Locate the cell with the specified text and output its (x, y) center coordinate. 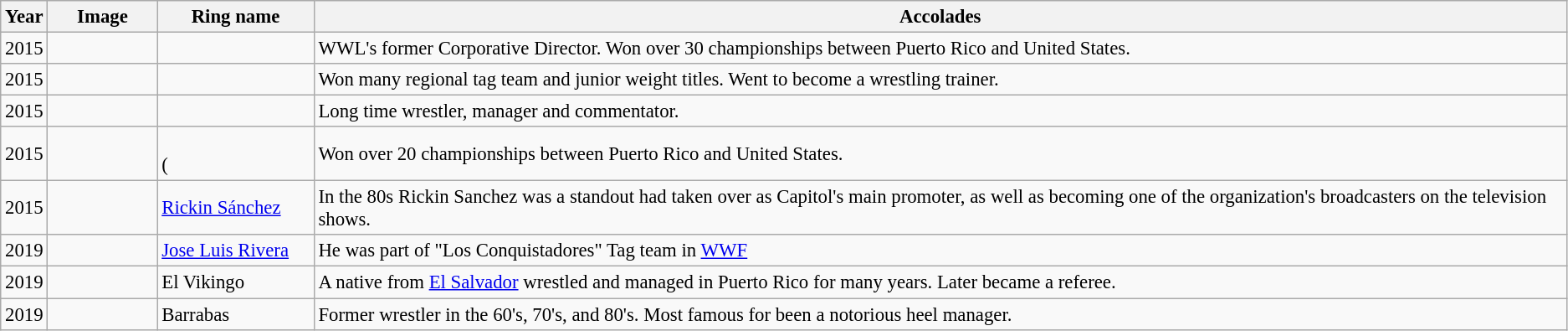
Former wrestler in the 60's, 70's, and 80's. Most famous for been a notorious heel manager. (940, 314)
WWL's former Corporative Director. Won over 30 championships between Puerto Rico and United States. (940, 49)
( (236, 154)
El Vikingo (236, 282)
Won over 20 championships between Puerto Rico and United States. (940, 154)
A native from El Salvador wrestled and managed in Puerto Rico for many years. Later became a referee. (940, 282)
He was part of "Los Conquistadores" Tag team in WWF (940, 251)
Long time wrestler, manager and commentator. (940, 111)
Year (24, 17)
Image (102, 17)
Barrabas (236, 314)
Jose Luis Rivera (236, 251)
Ring name (236, 17)
Accolades (940, 17)
Won many regional tag team and junior weight titles. Went to become a wrestling trainer. (940, 80)
Rickin Sánchez (236, 208)
